Search for the cell housing the specified text and yield its (x, y) center coordinate. 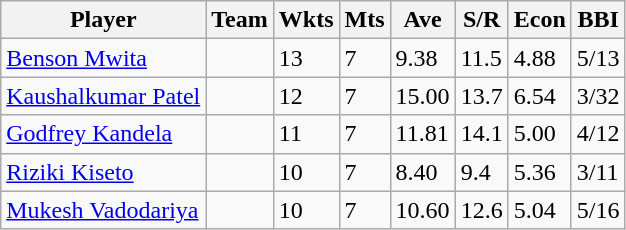
Ave (422, 20)
3/11 (598, 172)
14.1 (482, 134)
10.60 (422, 210)
9.4 (482, 172)
5.00 (540, 134)
Mukesh Vadodariya (104, 210)
Wkts (306, 20)
Team (240, 20)
Mts (364, 20)
4.88 (540, 58)
5.04 (540, 210)
5/13 (598, 58)
Econ (540, 20)
3/32 (598, 96)
15.00 (422, 96)
Godfrey Kandela (104, 134)
4/12 (598, 134)
11 (306, 134)
5/16 (598, 210)
11.5 (482, 58)
9.38 (422, 58)
6.54 (540, 96)
13.7 (482, 96)
11.81 (422, 134)
Benson Mwita (104, 58)
8.40 (422, 172)
12 (306, 96)
Kaushalkumar Patel (104, 96)
Player (104, 20)
5.36 (540, 172)
S/R (482, 20)
Riziki Kiseto (104, 172)
BBI (598, 20)
12.6 (482, 210)
13 (306, 58)
